Detect which cell encompasses the target text, then output its [X, Y] center coordinate. 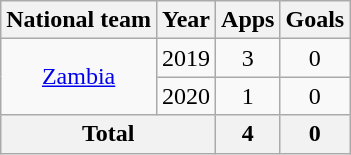
4 [248, 134]
2019 [186, 58]
2020 [186, 96]
Apps [248, 20]
3 [248, 58]
Goals [315, 20]
National team [79, 20]
Total [108, 134]
Year [186, 20]
Zambia [79, 77]
1 [248, 96]
